Output the [X, Y] coordinate of the center of the cell containing the given text.  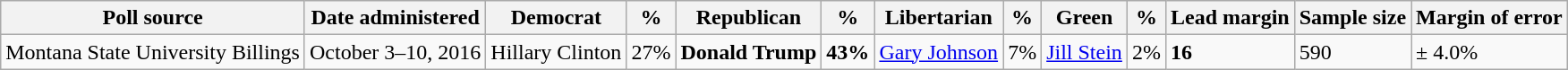
Green [1085, 18]
Gary Johnson [939, 52]
Libertarian [939, 18]
2% [1146, 52]
Date administered [395, 18]
Sample size [1352, 18]
Democrat [557, 18]
± 4.0% [1489, 52]
7% [1022, 52]
Donald Trump [748, 52]
590 [1352, 52]
43% [848, 52]
Poll source [153, 18]
27% [652, 52]
Jill Stein [1085, 52]
Hillary Clinton [557, 52]
Montana State University Billings [153, 52]
Margin of error [1489, 18]
Lead margin [1230, 18]
Republican [748, 18]
16 [1230, 52]
October 3–10, 2016 [395, 52]
